Locate the cell with the specified text and output its [X, Y] center coordinate. 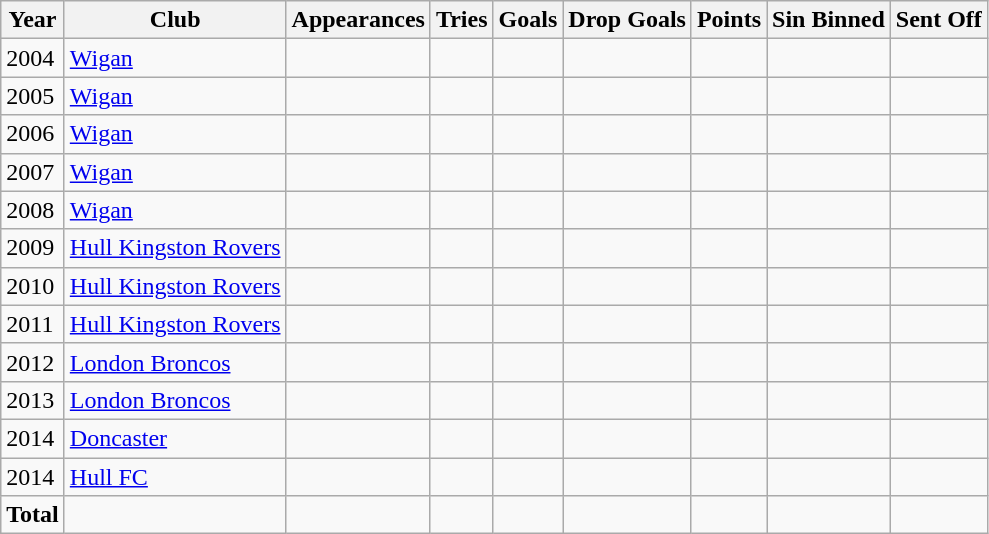
2009 [33, 248]
2010 [33, 286]
Doncaster [175, 438]
2004 [33, 58]
Sent Off [938, 20]
Appearances [358, 20]
2005 [33, 96]
Sin Binned [828, 20]
2007 [33, 172]
2008 [33, 210]
2011 [33, 324]
2013 [33, 400]
Total [33, 515]
2012 [33, 362]
Tries [462, 20]
Drop Goals [628, 20]
Year [33, 20]
Goals [528, 20]
Club [175, 20]
2006 [33, 134]
Hull FC [175, 477]
Points [728, 20]
